Extract the [x, y] coordinate from the center of the cell holding the provided text.  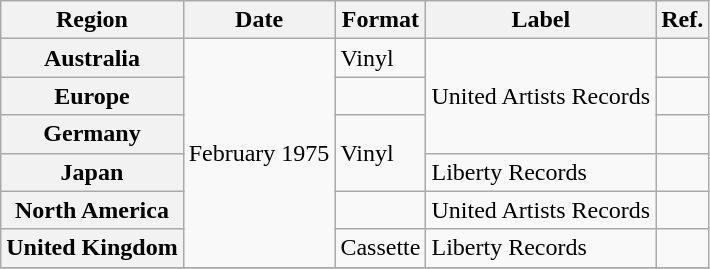
Australia [92, 58]
Japan [92, 172]
Format [380, 20]
Cassette [380, 248]
Date [259, 20]
Ref. [682, 20]
Region [92, 20]
February 1975 [259, 153]
Europe [92, 96]
Germany [92, 134]
Label [541, 20]
United Kingdom [92, 248]
North America [92, 210]
